Return the [X, Y] coordinate for the center point of the cell that contains the specified text.  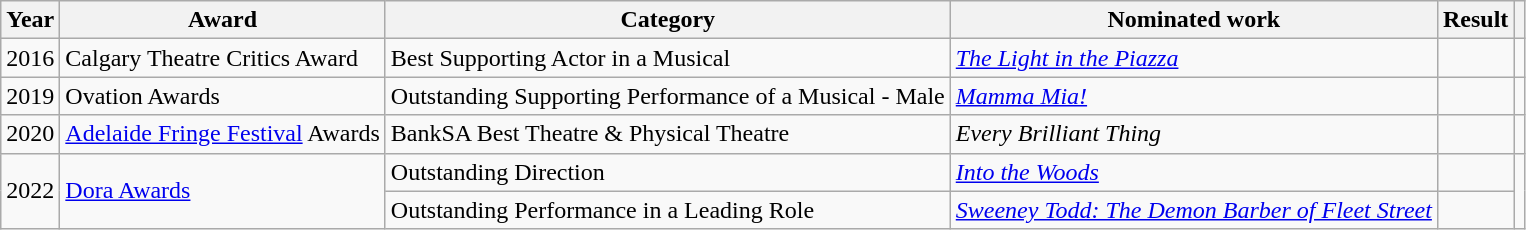
Mamma Mia! [1194, 96]
Calgary Theatre Critics Award [222, 58]
Result [1475, 20]
Dora Awards [222, 191]
Outstanding Direction [668, 172]
2016 [30, 58]
Outstanding Performance in a Leading Role [668, 210]
Category [668, 20]
Ovation Awards [222, 96]
Nominated work [1194, 20]
Adelaide Fringe Festival Awards [222, 134]
Sweeney Todd: The Demon Barber of Fleet Street [1194, 210]
Best Supporting Actor in a Musical [668, 58]
Year [30, 20]
Into the Woods [1194, 172]
2020 [30, 134]
Outstanding Supporting Performance of a Musical - Male [668, 96]
2022 [30, 191]
2019 [30, 96]
The Light in the Piazza [1194, 58]
BankSA Best Theatre & Physical Theatre [668, 134]
Award [222, 20]
Every Brilliant Thing [1194, 134]
